For the text-containing cell, return its midpoint in (X, Y) coordinate format. 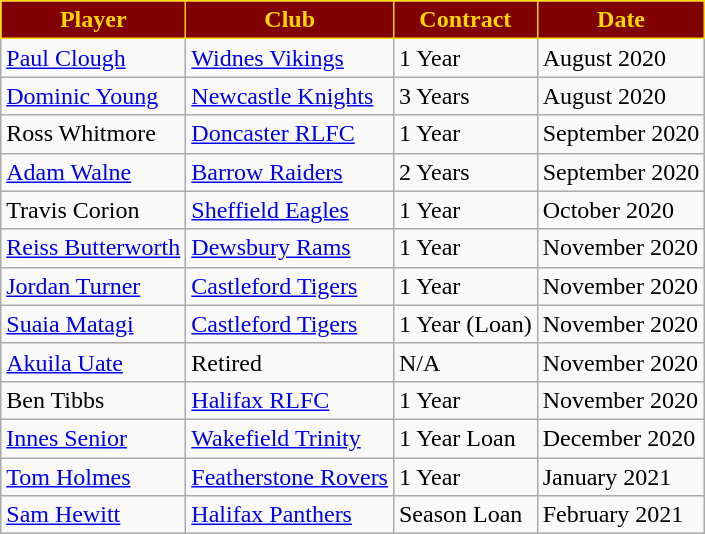
Reiss Butterworth (94, 248)
December 2020 (621, 438)
Barrow Raiders (290, 172)
Date (621, 20)
2 Years (465, 172)
Travis Corion (94, 210)
Suaia Matagi (94, 324)
Doncaster RLFC (290, 134)
October 2020 (621, 210)
Jordan Turner (94, 286)
Widnes Vikings (290, 58)
N/A (465, 362)
Ben Tibbs (94, 400)
Adam Walne (94, 172)
Dewsbury Rams (290, 248)
3 Years (465, 96)
Retired (290, 362)
January 2021 (621, 477)
1 Year Loan (465, 438)
Season Loan (465, 515)
Paul Clough (94, 58)
Newcastle Knights (290, 96)
Akuila Uate (94, 362)
Sheffield Eagles (290, 210)
Club (290, 20)
Sam Hewitt (94, 515)
Contract (465, 20)
Halifax RLFC (290, 400)
Tom Holmes (94, 477)
February 2021 (621, 515)
Innes Senior (94, 438)
Halifax Panthers (290, 515)
Player (94, 20)
Ross Whitmore (94, 134)
1 Year (Loan) (465, 324)
Dominic Young (94, 96)
Wakefield Trinity (290, 438)
Featherstone Rovers (290, 477)
